Detect which cell encompasses the target text, then output its [X, Y] center coordinate. 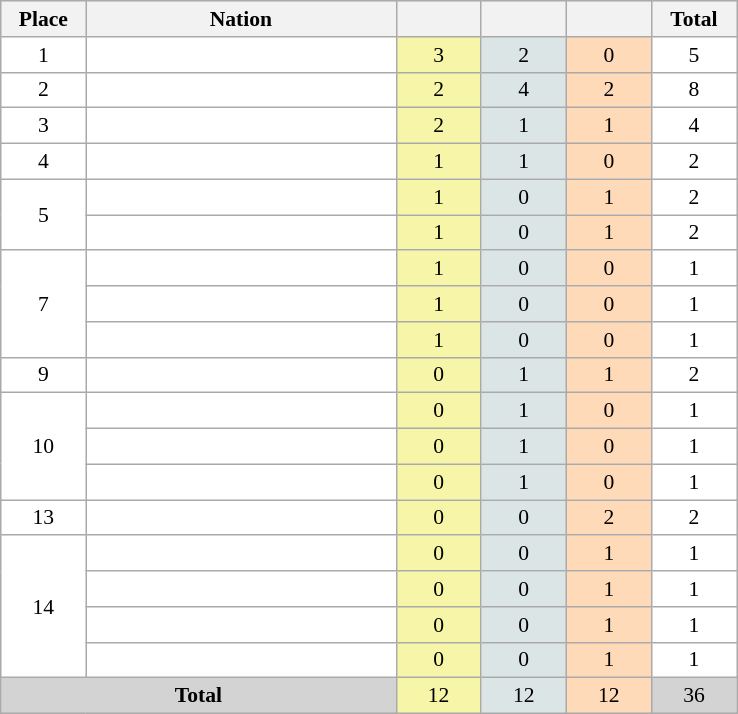
9 [44, 375]
10 [44, 446]
Place [44, 19]
Nation [241, 19]
8 [694, 90]
7 [44, 304]
13 [44, 518]
14 [44, 607]
36 [694, 696]
